Scan for the cell matching the given text and deliver its (x, y) coordinate at center. 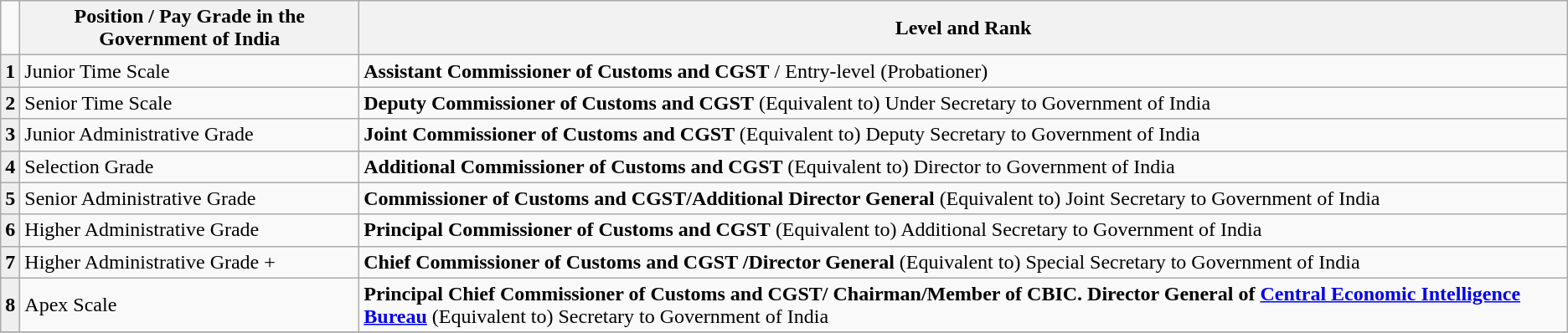
Senior Administrative Grade (189, 198)
1 (10, 71)
Higher Administrative Grade + (189, 262)
Chief Commissioner of Customs and CGST /Director General (Equivalent to) Special Secretary to Government of India (963, 262)
Deputy Commissioner of Customs and CGST (Equivalent to) Under Secretary to Government of India (963, 103)
Assistant Commissioner of Customs and CGST / Entry-level (Probationer) (963, 71)
Commissioner of Customs and CGST/Additional Director General (Equivalent to) Joint Secretary to Government of India (963, 198)
Junior Administrative Grade (189, 135)
8 (10, 305)
Principal Commissioner of Customs and CGST (Equivalent to) Additional Secretary to Government of India (963, 230)
3 (10, 135)
2 (10, 103)
5 (10, 198)
6 (10, 230)
Selection Grade (189, 166)
Joint Commissioner of Customs and CGST (Equivalent to) Deputy Secretary to Government of India (963, 135)
Additional Commissioner of Customs and CGST (Equivalent to) Director to Government of India (963, 166)
Senior Time Scale (189, 103)
Higher Administrative Grade (189, 230)
Position / Pay Grade in the Government of India (189, 28)
7 (10, 262)
4 (10, 166)
Junior Time Scale (189, 71)
Level and Rank (963, 28)
Apex Scale (189, 305)
